Pinpoint the cell where the given text exists, returning its (X, Y) midpoint coordinate. 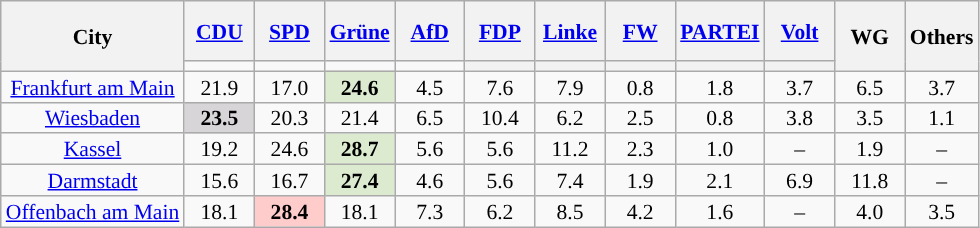
Frankfurt am Main (93, 86)
11.2 (570, 150)
WG (870, 36)
FDP (500, 31)
2.1 (720, 180)
SPD (289, 31)
4.0 (870, 212)
7.6 (500, 86)
21.4 (360, 118)
PARTEI (720, 31)
7.9 (570, 86)
Others (942, 36)
2.3 (640, 150)
AfD (430, 31)
7.3 (430, 212)
21.9 (219, 86)
Kassel (93, 150)
City (93, 36)
1.8 (720, 86)
Offenbach am Main (93, 212)
CDU (219, 31)
Volt (800, 31)
6.9 (800, 180)
Linke (570, 31)
8.5 (570, 212)
19.2 (219, 150)
28.7 (360, 150)
3.8 (800, 118)
Wiesbaden (93, 118)
4.5 (430, 86)
27.4 (360, 180)
4.2 (640, 212)
1.1 (942, 118)
4.6 (430, 180)
28.4 (289, 212)
17.0 (289, 86)
Grüne (360, 31)
15.6 (219, 180)
10.4 (500, 118)
1.0 (720, 150)
7.4 (570, 180)
23.5 (219, 118)
Darmstadt (93, 180)
20.3 (289, 118)
FW (640, 31)
11.8 (870, 180)
16.7 (289, 180)
2.5 (640, 118)
1.6 (720, 212)
